Return (x, y) of the center of cell containing provided text 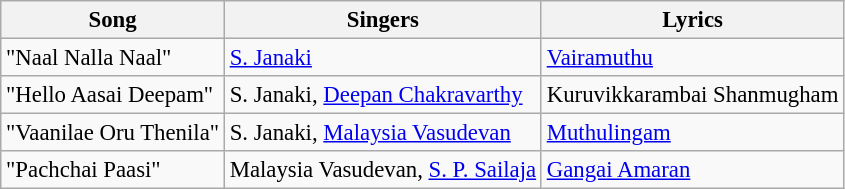
"Hello Aasai Deepam" (113, 95)
"Pachchai Paasi" (113, 170)
"Naal Nalla Naal" (113, 58)
Vairamuthu (692, 58)
Song (113, 20)
S. Janaki, Malaysia Vasudevan (382, 133)
S. Janaki, Deepan Chakravarthy (382, 95)
Malaysia Vasudevan, S. P. Sailaja (382, 170)
Gangai Amaran (692, 170)
Muthulingam (692, 133)
Kuruvikkarambai Shanmugham (692, 95)
"Vaanilae Oru Thenila" (113, 133)
S. Janaki (382, 58)
Singers (382, 20)
Lyrics (692, 20)
